Find where the given text appears and provide that cell's center as (x, y) coordinate. 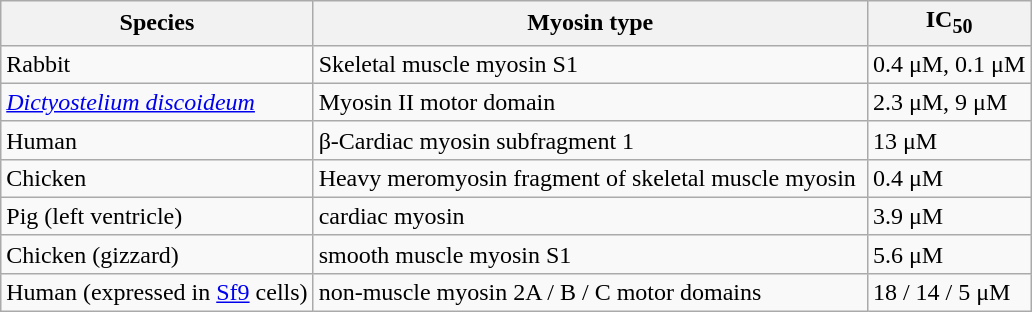
Species (157, 23)
13 μM (948, 140)
Dictyostelium discoideum (157, 102)
Myosin type (590, 23)
IC50 (948, 23)
β-Cardiac myosin subfragment 1 (590, 140)
Heavy meromyosin fragment of skeletal muscle myosin (590, 178)
Chicken (gizzard) (157, 254)
0.4 μM (948, 178)
Chicken (157, 178)
18 / 14 / 5 μM (948, 292)
5.6 μM (948, 254)
Pig (left ventricle) (157, 216)
Human (157, 140)
cardiac myosin (590, 216)
Skeletal muscle myosin S1 (590, 64)
3.9 μM (948, 216)
Rabbit (157, 64)
non-muscle myosin 2A / B / C motor domains (590, 292)
Human (expressed in Sf9 cells) (157, 292)
2.3 μM, 9 μM (948, 102)
0.4 μM, 0.1 μM (948, 64)
Myosin II motor domain (590, 102)
smooth muscle myosin S1 (590, 254)
